Identify which cell holds the provided text, then report its (x, y) central coordinate. 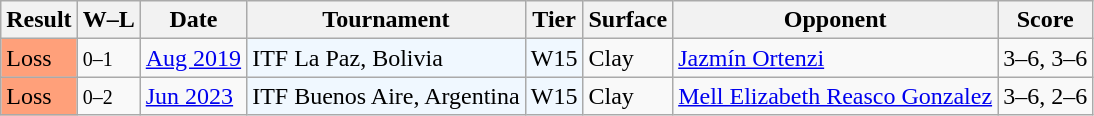
Jun 2023 (193, 96)
0–1 (108, 58)
Date (193, 20)
Mell Elizabeth Reasco Gonzalez (836, 96)
Opponent (836, 20)
Result (39, 20)
Surface (628, 20)
Tier (554, 20)
Jazmín Ortenzi (836, 58)
Score (1046, 20)
3–6, 3–6 (1046, 58)
ITF Buenos Aire, Argentina (386, 96)
Aug 2019 (193, 58)
0–2 (108, 96)
W–L (108, 20)
ITF La Paz, Bolivia (386, 58)
Tournament (386, 20)
3–6, 2–6 (1046, 96)
